For the text-containing cell, return its midpoint in [x, y] coordinate format. 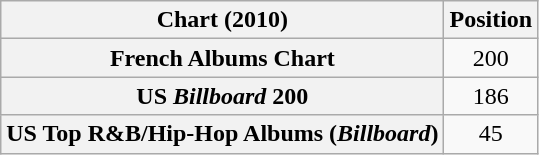
186 [491, 96]
45 [491, 134]
Chart (2010) [222, 20]
French Albums Chart [222, 58]
Position [491, 20]
200 [491, 58]
US Billboard 200 [222, 96]
US Top R&B/Hip-Hop Albums (Billboard) [222, 134]
